For the text-containing cell, return its midpoint in (X, Y) coordinate format. 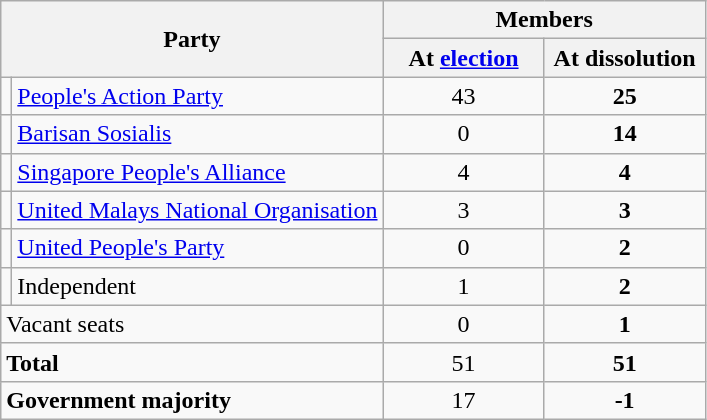
Total (192, 362)
At dissolution (624, 58)
Government majority (192, 400)
United People's Party (198, 248)
14 (624, 134)
25 (624, 96)
United Malays National Organisation (198, 210)
Singapore People's Alliance (198, 172)
People's Action Party (198, 96)
Party (192, 39)
17 (464, 400)
-1 (624, 400)
Barisan Sosialis (198, 134)
Members (544, 20)
Vacant seats (192, 324)
At election (464, 58)
Independent (198, 286)
43 (464, 96)
